Identify which cell holds the provided text, then report its [x, y] central coordinate. 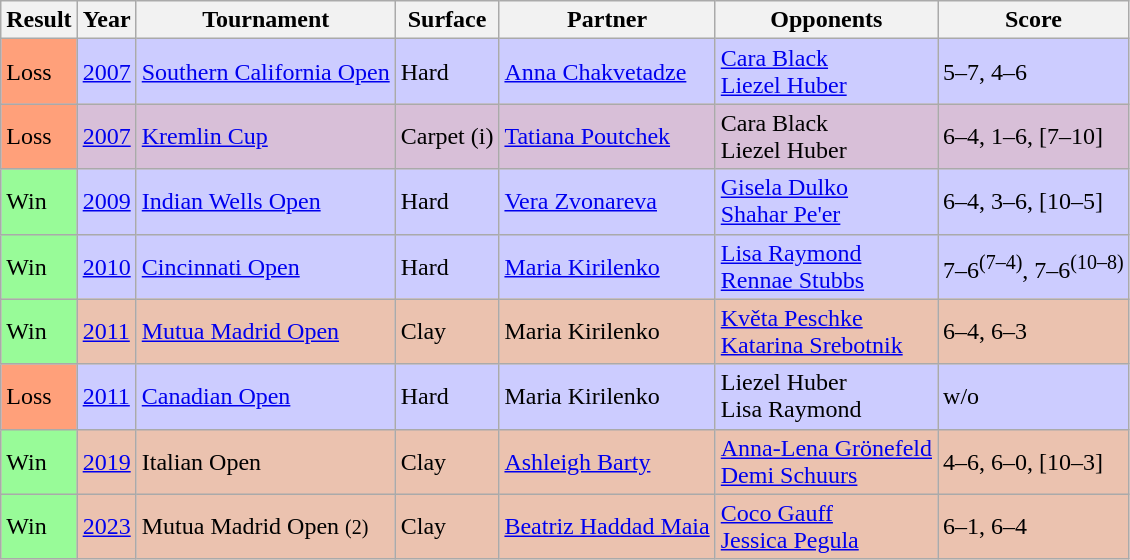
Surface [447, 20]
Southern California Open [266, 72]
Canadian Open [266, 396]
Partner [607, 20]
6–4, 1–6, [7–10] [1034, 136]
Tournament [266, 20]
Liezel Huber Lisa Raymond [826, 396]
5–7, 4–6 [1034, 72]
Cincinnati Open [266, 266]
Year [106, 20]
7–6(7–4), 7–6(10–8) [1034, 266]
Opponents [826, 20]
w/o [1034, 396]
Result [39, 20]
Kremlin Cup [266, 136]
2019 [106, 462]
2009 [106, 202]
Tatiana Poutchek [607, 136]
2023 [106, 526]
Indian Wells Open [266, 202]
Carpet (i) [447, 136]
Mutua Madrid Open (2) [266, 526]
Coco Gauff Jessica Pegula [826, 526]
Italian Open [266, 462]
Mutua Madrid Open [266, 332]
Anna Chakvetadze [607, 72]
Lisa Raymond Rennae Stubbs [826, 266]
Květa Peschke Katarina Srebotnik [826, 332]
2010 [106, 266]
Beatriz Haddad Maia [607, 526]
Score [1034, 20]
Anna-Lena Grönefeld Demi Schuurs [826, 462]
4–6, 6–0, [10–3] [1034, 462]
Gisela Dulko Shahar Pe'er [826, 202]
6–4, 3–6, [10–5] [1034, 202]
Ashleigh Barty [607, 462]
6–1, 6–4 [1034, 526]
6–4, 6–3 [1034, 332]
Vera Zvonareva [607, 202]
